Return (x, y) of the center of cell containing provided text 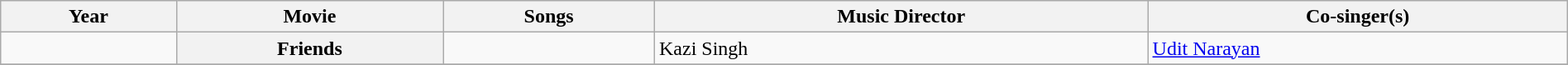
Kazi Singh (901, 48)
Friends (309, 48)
Udit Narayan (1358, 48)
Songs (549, 17)
Co-singer(s) (1358, 17)
Year (88, 17)
Movie (309, 17)
Music Director (901, 17)
